Extract the [X, Y] coordinate from the center of the cell holding the provided text.  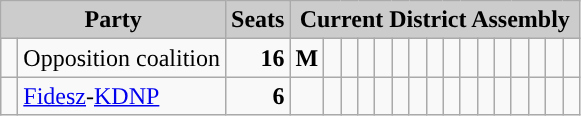
Opposition coalition [122, 58]
Current District Assembly [435, 20]
6 [258, 96]
Seats [258, 20]
Fidesz-KDNP [122, 96]
M [307, 58]
16 [258, 58]
Party [114, 20]
